Capture the cell that displays the provided text and extract its (X, Y) central coordinate. 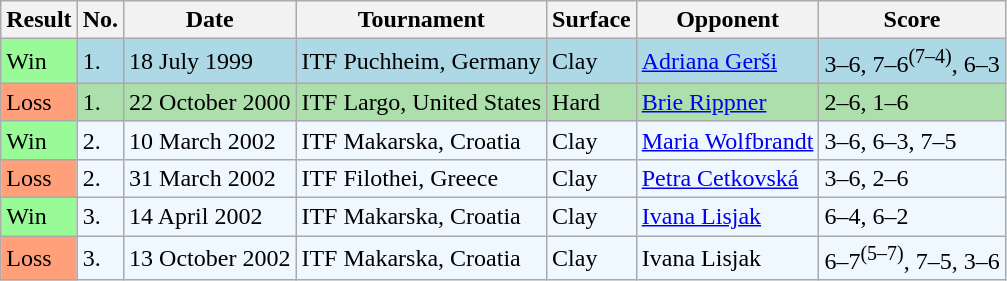
31 March 2002 (210, 178)
Maria Wolfbrandt (728, 140)
Result (39, 20)
ITF Filothei, Greece (422, 178)
Hard (592, 102)
Date (210, 20)
3–6, 6–3, 7–5 (912, 140)
14 April 2002 (210, 217)
6–4, 6–2 (912, 217)
ITF Puchheim, Germany (422, 62)
Adriana Gerši (728, 62)
2–6, 1–6 (912, 102)
18 July 1999 (210, 62)
Opponent (728, 20)
3–6, 7–6(7–4), 6–3 (912, 62)
No. (100, 20)
13 October 2002 (210, 258)
6–7(5–7), 7–5, 3–6 (912, 258)
10 March 2002 (210, 140)
Petra Cetkovská (728, 178)
Tournament (422, 20)
3–6, 2–6 (912, 178)
Surface (592, 20)
ITF Largo, United States (422, 102)
Brie Rippner (728, 102)
Score (912, 20)
22 October 2000 (210, 102)
